Capture the cell that displays the provided text and extract its [X, Y] central coordinate. 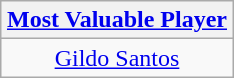
Gildo Santos [116, 58]
Most Valuable Player [116, 20]
